Capture the cell that displays the provided text and extract its [X, Y] central coordinate. 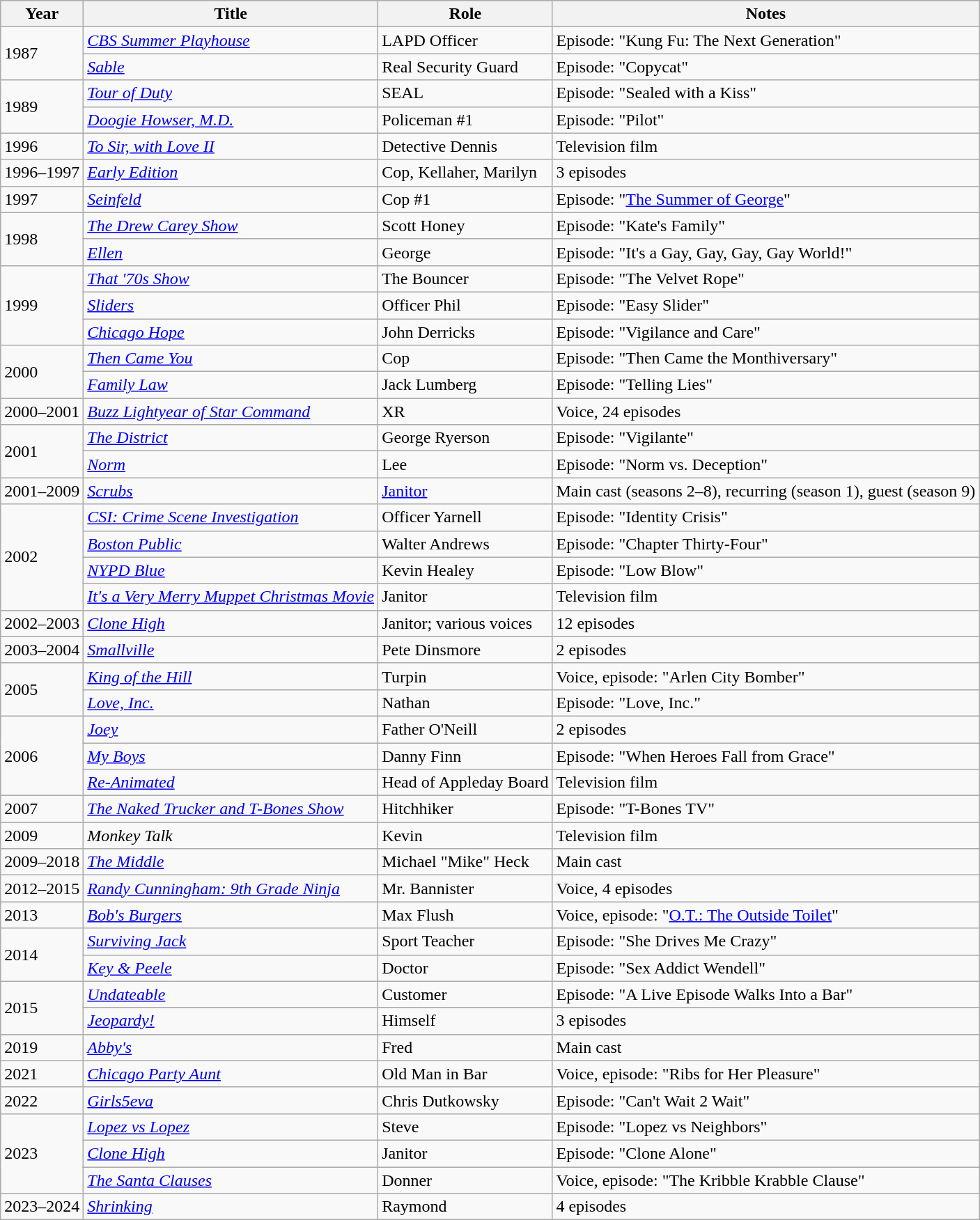
Episode: "Norm vs. Deception" [766, 464]
Scott Honey [465, 226]
Scrubs [231, 491]
Real Security Guard [465, 67]
2021 [42, 1074]
My Boys [231, 756]
Episode: "Chapter Thirty-Four" [766, 544]
Cop, Kellaher, Marilyn [465, 173]
Main cast (seasons 2–8), recurring (season 1), guest (season 9) [766, 491]
2012–2015 [42, 889]
Lopez vs Lopez [231, 1127]
12 episodes [766, 623]
Episode: "Then Came the Monthiversary" [766, 359]
Pete Dinsmore [465, 650]
Norm [231, 464]
2003–2004 [42, 650]
Episode: "Can't Wait 2 Wait" [766, 1100]
1996–1997 [42, 173]
2009–2018 [42, 862]
Donner [465, 1180]
Michael "Mike" Heck [465, 862]
2001–2009 [42, 491]
Old Man in Bar [465, 1074]
Surviving Jack [231, 941]
2002–2003 [42, 623]
Officer Phil [465, 305]
The Middle [231, 862]
King of the Hill [231, 676]
1997 [42, 199]
2001 [42, 451]
Walter Andrews [465, 544]
2015 [42, 1008]
Episode: "T-Bones TV" [766, 809]
Year [42, 14]
Shrinking [231, 1207]
Role [465, 14]
Voice, episode: "O.T.: The Outside Toilet" [766, 915]
2013 [42, 915]
2022 [42, 1100]
Seinfeld [231, 199]
Sliders [231, 305]
Doogie Howser, M.D. [231, 120]
Jack Lumberg [465, 385]
Ellen [231, 252]
Jeopardy! [231, 1021]
Love, Inc. [231, 703]
NYPD Blue [231, 570]
Steve [465, 1127]
2023 [42, 1153]
4 episodes [766, 1207]
2023–2024 [42, 1207]
The Santa Clauses [231, 1180]
Kevin [465, 836]
Episode: "Low Blow" [766, 570]
2019 [42, 1047]
Officer Yarnell [465, 517]
Episode: "Love, Inc." [766, 703]
Detective Dennis [465, 146]
That '70s Show [231, 279]
Episode: "Vigilante" [766, 438]
Father O'Neill [465, 729]
LAPD Officer [465, 40]
Episode: "Telling Lies" [766, 385]
Randy Cunningham: 9th Grade Ninja [231, 889]
Abby's [231, 1047]
Mr. Bannister [465, 889]
XR [465, 412]
2000–2001 [42, 412]
Voice, 24 episodes [766, 412]
2005 [42, 689]
2007 [42, 809]
2009 [42, 836]
To Sir, with Love II [231, 146]
Episode: "The Summer of George" [766, 199]
Voice, episode: "The Kribble Krabble Clause" [766, 1180]
Doctor [465, 968]
George [465, 252]
Girls5eva [231, 1100]
CBS Summer Playhouse [231, 40]
Episode: "Kate's Family" [766, 226]
Then Came You [231, 359]
Janitor; various voices [465, 623]
Cop [465, 359]
Episode: "A Live Episode Walks Into a Bar" [766, 994]
Kevin Healey [465, 570]
Episode: "Sex Addict Wendell" [766, 968]
Max Flush [465, 915]
Re-Animated [231, 783]
Turpin [465, 676]
Episode: "Copycat" [766, 67]
Head of Appleday Board [465, 783]
Tour of Duty [231, 93]
Episode: "The Velvet Rope" [766, 279]
Voice, episode: "Arlen City Bomber" [766, 676]
Episode: "Kung Fu: The Next Generation" [766, 40]
Episode: "Lopez vs Neighbors" [766, 1127]
Episode: "Vigilance and Care" [766, 332]
Danny Finn [465, 756]
The Bouncer [465, 279]
Episode: "Pilot" [766, 120]
Episode: "It's a Gay, Gay, Gay, Gay World!" [766, 252]
Sport Teacher [465, 941]
Buzz Lightyear of Star Command [231, 412]
It's a Very Merry Muppet Christmas Movie [231, 597]
Policeman #1 [465, 120]
2000 [42, 372]
Undateable [231, 994]
Chris Dutkowsky [465, 1100]
Notes [766, 14]
Episode: "When Heroes Fall from Grace" [766, 756]
Episode: "Easy Slider" [766, 305]
1998 [42, 239]
Voice, episode: "Ribs for Her Pleasure" [766, 1074]
1996 [42, 146]
George Ryerson [465, 438]
The Drew Carey Show [231, 226]
Lee [465, 464]
Chicago Party Aunt [231, 1074]
Sable [231, 67]
2014 [42, 955]
1989 [42, 107]
Smallville [231, 650]
SEAL [465, 93]
John Derricks [465, 332]
Cop #1 [465, 199]
Voice, 4 episodes [766, 889]
2002 [42, 557]
The District [231, 438]
Raymond [465, 1207]
1999 [42, 305]
2006 [42, 756]
CSI: Crime Scene Investigation [231, 517]
The Naked Trucker and T-Bones Show [231, 809]
Fred [465, 1047]
Early Edition [231, 173]
Nathan [465, 703]
Family Law [231, 385]
Boston Public [231, 544]
Episode: "Identity Crisis" [766, 517]
Episode: "Sealed with a Kiss" [766, 93]
Hitchhiker [465, 809]
Episode: "She Drives Me Crazy" [766, 941]
Joey [231, 729]
Customer [465, 994]
1987 [42, 54]
Bob's Burgers [231, 915]
Key & Peele [231, 968]
Himself [465, 1021]
Chicago Hope [231, 332]
Title [231, 14]
Monkey Talk [231, 836]
Episode: "Clone Alone" [766, 1153]
